Return the [X, Y] coordinate for the center point of the cell that contains the specified text.  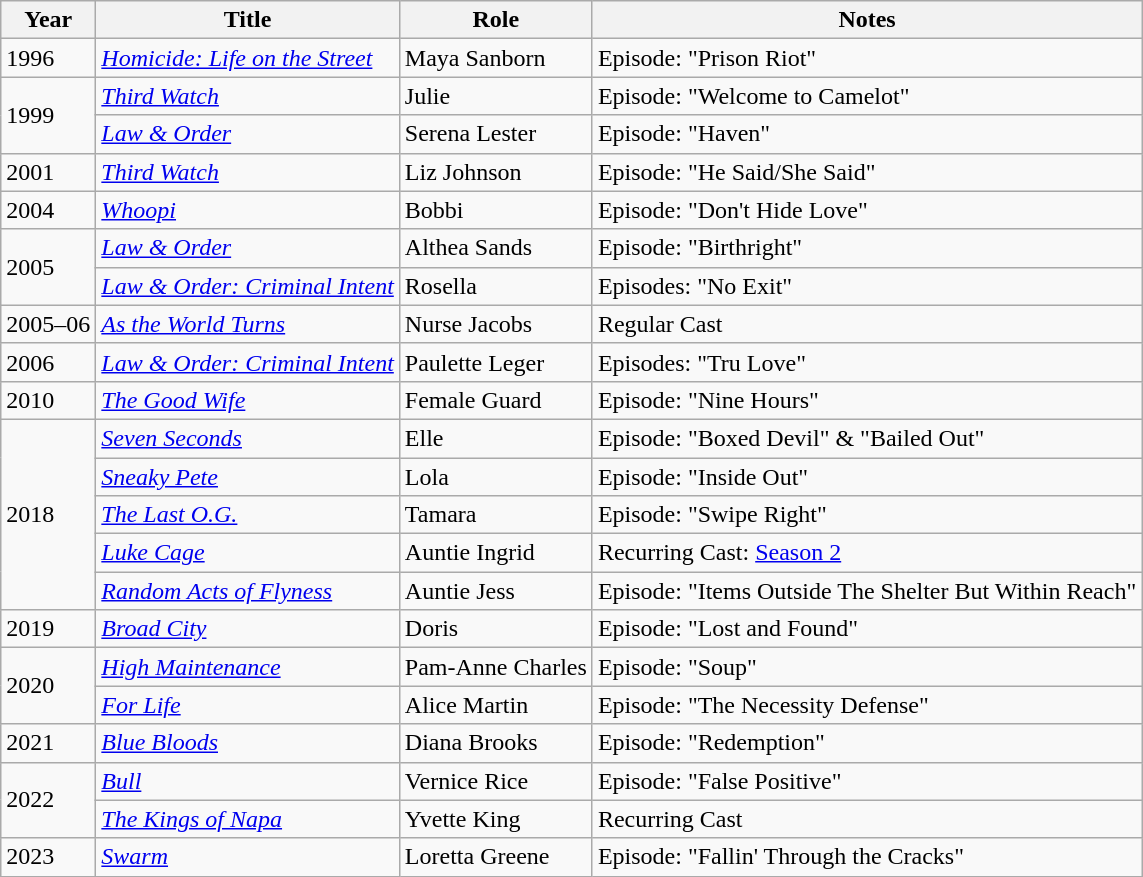
2023 [48, 857]
2004 [48, 210]
Seven Seconds [248, 438]
Yvette King [496, 819]
2010 [48, 400]
Episode: "Swipe Right" [866, 515]
Loretta Greene [496, 857]
Julie [496, 96]
Althea Sands [496, 248]
1999 [48, 115]
Episode: "Redemption" [866, 743]
Tamara [496, 515]
Serena Lester [496, 134]
High Maintenance [248, 667]
Paulette Leger [496, 362]
Rosella [496, 286]
2006 [48, 362]
Diana Brooks [496, 743]
Maya Sanborn [496, 58]
Episode: "Lost and Found" [866, 629]
Liz Johnson [496, 172]
2019 [48, 629]
Episodes: "Tru Love" [866, 362]
The Last O.G. [248, 515]
2005 [48, 267]
2005–06 [48, 324]
Episode: "Soup" [866, 667]
Alice Martin [496, 705]
Episode: "He Said/She Said" [866, 172]
2021 [48, 743]
Episode: "Nine Hours" [866, 400]
Broad City [248, 629]
1996 [48, 58]
Pam-Anne Charles [496, 667]
Doris [496, 629]
Random Acts of Flyness [248, 591]
As the World Turns [248, 324]
Episode: "Birthright" [866, 248]
Auntie Ingrid [496, 553]
Nurse Jacobs [496, 324]
Recurring Cast [866, 819]
Homicide: Life on the Street [248, 58]
Episode: "False Positive" [866, 781]
Swarm [248, 857]
Notes [866, 20]
2022 [48, 800]
Bobbi [496, 210]
Episode: "Boxed Devil" & "Bailed Out" [866, 438]
Auntie Jess [496, 591]
The Kings of Napa [248, 819]
Whoopi [248, 210]
Episode: "The Necessity Defense" [866, 705]
Title [248, 20]
2020 [48, 686]
Elle [496, 438]
Vernice Rice [496, 781]
Episodes: "No Exit" [866, 286]
Episode: "Items Outside The Shelter But Within Reach" [866, 591]
The Good Wife [248, 400]
Year [48, 20]
Recurring Cast: Season 2 [866, 553]
Regular Cast [866, 324]
Lola [496, 477]
2018 [48, 514]
Role [496, 20]
For Life [248, 705]
Episode: "Welcome to Camelot" [866, 96]
2001 [48, 172]
Episode: "Fallin' Through the Cracks" [866, 857]
Blue Bloods [248, 743]
Female Guard [496, 400]
Episode: "Prison Riot" [866, 58]
Luke Cage [248, 553]
Bull [248, 781]
Sneaky Pete [248, 477]
Episode: "Haven" [866, 134]
Episode: "Don't Hide Love" [866, 210]
Episode: "Inside Out" [866, 477]
